Provide the (x, y) coordinate of the cell's center where the given text is located.  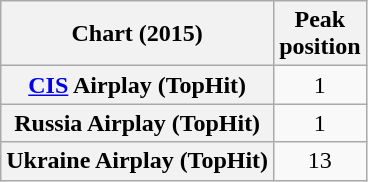
Ukraine Airplay (TopHit) (138, 161)
CIS Airplay (TopHit) (138, 85)
Peakposition (320, 34)
13 (320, 161)
Chart (2015) (138, 34)
Russia Airplay (TopHit) (138, 123)
